From the cell containing the given text, extract its center point as [X, Y] coordinate. 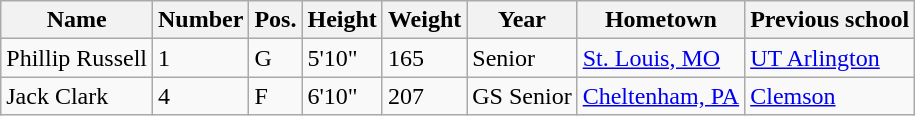
165 [424, 58]
Previous school [830, 20]
Senior [522, 58]
Phillip Russell [77, 58]
207 [424, 96]
1 [201, 58]
GS Senior [522, 96]
Year [522, 20]
G [276, 58]
Weight [424, 20]
Pos. [276, 20]
Cheltenham, PA [661, 96]
F [276, 96]
Jack Clark [77, 96]
St. Louis, MO [661, 58]
Name [77, 20]
4 [201, 96]
Clemson [830, 96]
Number [201, 20]
5'10" [342, 58]
6'10" [342, 96]
Hometown [661, 20]
UT Arlington [830, 58]
Height [342, 20]
